Return the (x, y) coordinate for the center point of the cell that contains the specified text.  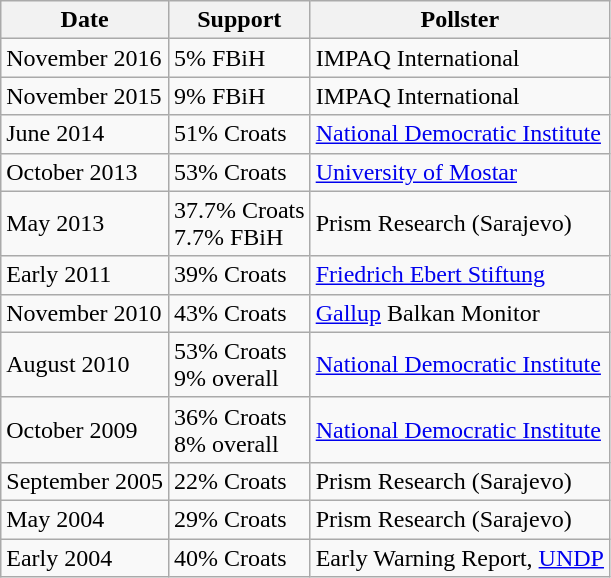
June 2014 (85, 134)
9% FBiH (239, 96)
November 2016 (85, 58)
Support (239, 20)
November 2010 (85, 313)
Friedrich Ebert Stiftung (460, 275)
May 2004 (85, 519)
Pollster (460, 20)
October 2013 (85, 172)
Gallup Balkan Monitor (460, 313)
Early 2004 (85, 557)
51% Croats (239, 134)
22% Croats (239, 481)
53% Croats (239, 172)
5% FBiH (239, 58)
Early 2011 (85, 275)
May 2013 (85, 224)
August 2010 (85, 364)
November 2015 (85, 96)
Date (85, 20)
40% Croats (239, 557)
October 2009 (85, 430)
39% Croats (239, 275)
Early Warning Report, UNDP (460, 557)
37.7% Croats 7.7% FBiH (239, 224)
36% Croats 8% overall (239, 430)
University of Mostar (460, 172)
September 2005 (85, 481)
29% Croats (239, 519)
43% Croats (239, 313)
53% Croats 9% overall (239, 364)
